Provide the [x, y] coordinate of the cell's center where the given text is located.  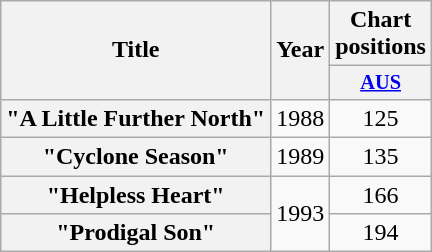
"Prodigal Son" [136, 233]
AUS [381, 83]
194 [381, 233]
Title [136, 50]
"Helpless Heart" [136, 195]
166 [381, 195]
Year [300, 50]
1988 [300, 118]
Chart positions [381, 34]
125 [381, 118]
"Cyclone Season" [136, 157]
1993 [300, 214]
1989 [300, 157]
135 [381, 157]
"A Little Further North" [136, 118]
